Locate the cell with the specified text and output its (x, y) center coordinate. 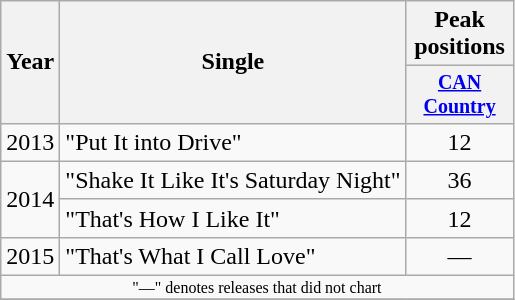
36 (460, 180)
"Shake It Like It's Saturday Night" (233, 180)
Single (233, 62)
Year (30, 62)
Peak positions (460, 34)
2013 (30, 142)
"That's How I Like It" (233, 218)
"Put It into Drive" (233, 142)
CAN Country (460, 94)
2014 (30, 199)
— (460, 256)
"That's What I Call Love" (233, 256)
2015 (30, 256)
"—" denotes releases that did not chart (257, 288)
